Provide the [X, Y] coordinate of the cell's center where the given text is located.  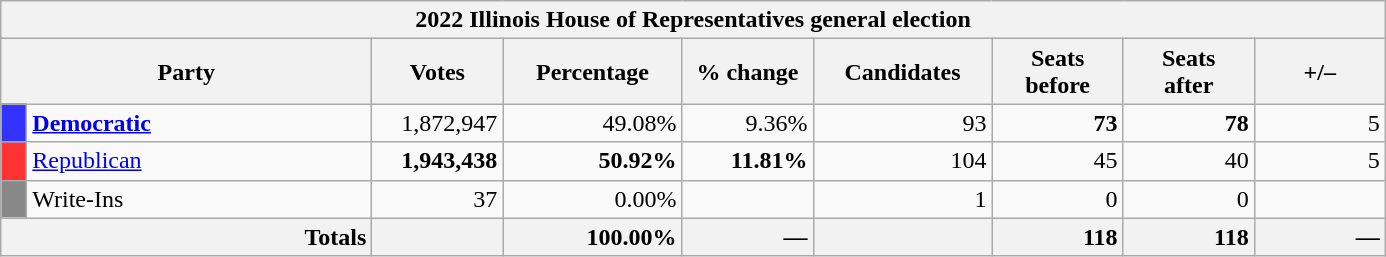
100.00% [592, 237]
Candidates [902, 72]
% change [748, 72]
Republican [200, 161]
40 [1188, 161]
49.08% [592, 123]
1 [902, 199]
Party [186, 72]
Seatsafter [1188, 72]
9.36% [748, 123]
Write-Ins [200, 199]
Percentage [592, 72]
93 [902, 123]
Votes [438, 72]
1,943,438 [438, 161]
0.00% [592, 199]
45 [1058, 161]
73 [1058, 123]
Seatsbefore [1058, 72]
104 [902, 161]
1,872,947 [438, 123]
2022 Illinois House of Representatives general election [693, 20]
11.81% [748, 161]
+/– [1320, 72]
Democratic [200, 123]
37 [438, 199]
78 [1188, 123]
Totals [186, 237]
50.92% [592, 161]
